Provide the [x, y] coordinate of the cell's center where the given text is located.  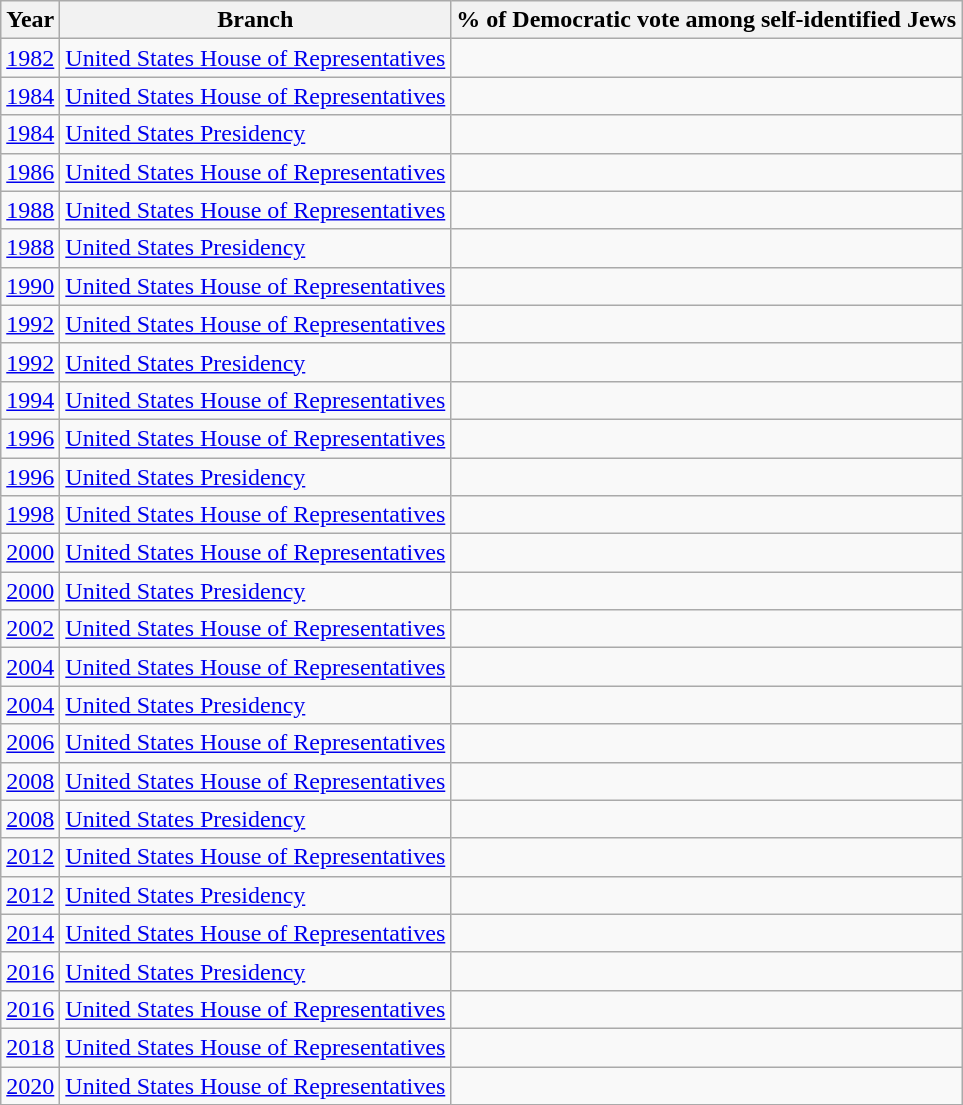
1998 [30, 515]
% of Democratic vote among self-identified Jews [706, 20]
2002 [30, 629]
2014 [30, 933]
Branch [256, 20]
Year [30, 20]
2006 [30, 743]
1986 [30, 172]
1982 [30, 58]
2018 [30, 1047]
2020 [30, 1085]
1994 [30, 400]
1990 [30, 286]
